For the text-containing cell, return its midpoint in (x, y) coordinate format. 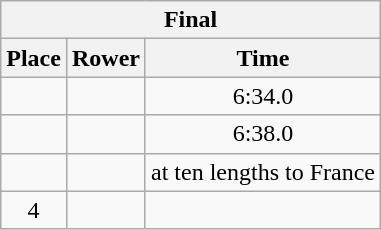
Rower (106, 58)
6:38.0 (262, 134)
Place (34, 58)
at ten lengths to France (262, 172)
6:34.0 (262, 96)
Final (191, 20)
Time (262, 58)
4 (34, 210)
